For the text-containing cell, return its midpoint in [X, Y] coordinate format. 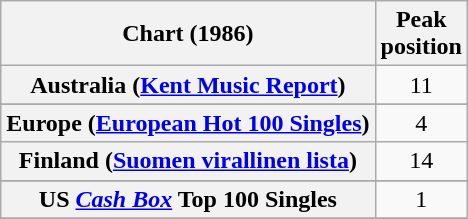
Finland (Suomen virallinen lista) [188, 161]
US Cash Box Top 100 Singles [188, 199]
Australia (Kent Music Report) [188, 85]
Peakposition [421, 34]
14 [421, 161]
Europe (European Hot 100 Singles) [188, 123]
11 [421, 85]
1 [421, 199]
Chart (1986) [188, 34]
4 [421, 123]
